Capture the cell that displays the provided text and extract its [X, Y] central coordinate. 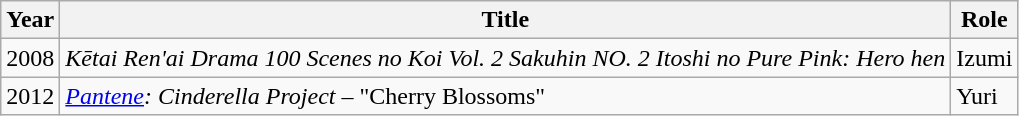
Kētai Ren'ai Drama 100 Scenes no Koi Vol. 2 Sakuhin NO. 2 Itoshi no Pure Pink: Hero hen [506, 58]
Role [984, 20]
Year [30, 20]
Yuri [984, 96]
2008 [30, 58]
Pantene: Cinderella Project – "Cherry Blossoms" [506, 96]
2012 [30, 96]
Izumi [984, 58]
Title [506, 20]
